Return [X, Y] of the center of cell containing provided text 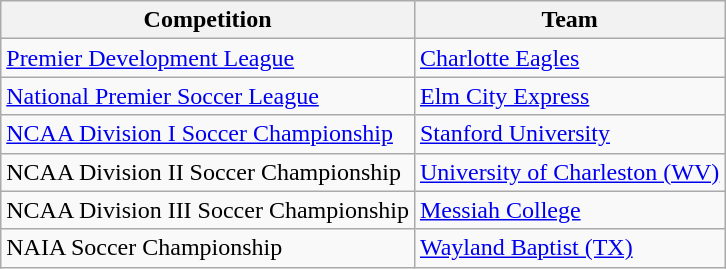
NCAA Division I Soccer Championship [208, 134]
Competition [208, 20]
NAIA Soccer Championship [208, 248]
Elm City Express [569, 96]
NCAA Division III Soccer Championship [208, 210]
University of Charleston (WV) [569, 172]
Stanford University [569, 134]
Premier Development League [208, 58]
NCAA Division II Soccer Championship [208, 172]
National Premier Soccer League [208, 96]
Team [569, 20]
Messiah College [569, 210]
Charlotte Eagles [569, 58]
Wayland Baptist (TX) [569, 248]
